Provide the (x, y) coordinate of the cell's center where the given text is located.  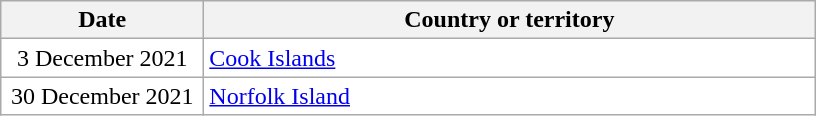
Cook Islands (510, 58)
Date (102, 20)
30 December 2021 (102, 96)
Country or territory (510, 20)
3 December 2021 (102, 58)
Norfolk Island (510, 96)
